Extract the (X, Y) coordinate from the center of the cell holding the provided text.  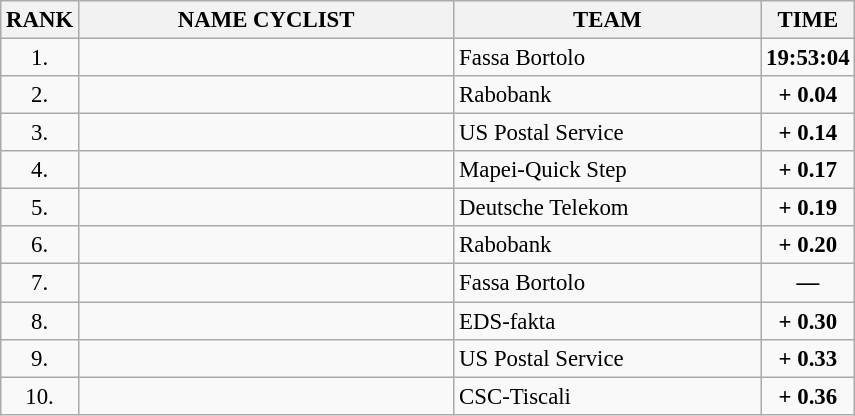
NAME CYCLIST (266, 20)
1. (40, 58)
+ 0.30 (808, 321)
Deutsche Telekom (608, 208)
+ 0.36 (808, 396)
TEAM (608, 20)
9. (40, 358)
6. (40, 245)
RANK (40, 20)
8. (40, 321)
— (808, 283)
7. (40, 283)
+ 0.33 (808, 358)
5. (40, 208)
+ 0.04 (808, 95)
Mapei-Quick Step (608, 170)
CSC-Tiscali (608, 396)
TIME (808, 20)
+ 0.20 (808, 245)
+ 0.19 (808, 208)
+ 0.17 (808, 170)
4. (40, 170)
EDS-fakta (608, 321)
3. (40, 133)
2. (40, 95)
19:53:04 (808, 58)
10. (40, 396)
+ 0.14 (808, 133)
